Identify which cell holds the provided text, then report its (X, Y) central coordinate. 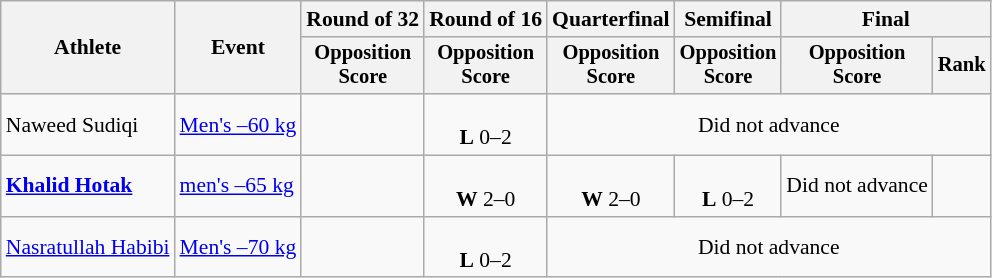
Khalid Hotak (88, 186)
Quarterfinal (611, 19)
Nasratullah Habibi (88, 248)
Naweed Sudiqi (88, 124)
Semifinal (728, 19)
Men's –60 kg (238, 124)
Athlete (88, 48)
Event (238, 48)
Round of 16 (486, 19)
men's –65 kg (238, 186)
Round of 32 (362, 19)
Rank (962, 66)
Final (886, 19)
Men's –70 kg (238, 248)
